Determine the [x, y] coordinate at the center of the cell enclosing the given text.  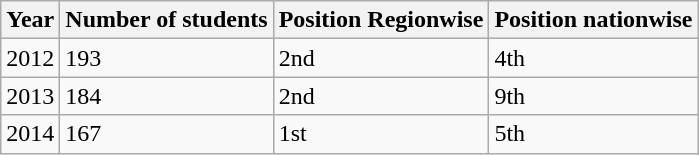
193 [166, 58]
1st [381, 134]
5th [594, 134]
Year [30, 20]
2014 [30, 134]
184 [166, 96]
Position nationwise [594, 20]
Number of students [166, 20]
9th [594, 96]
Position Regionwise [381, 20]
2013 [30, 96]
4th [594, 58]
2012 [30, 58]
167 [166, 134]
